Search for the cell housing the specified text and yield its [x, y] center coordinate. 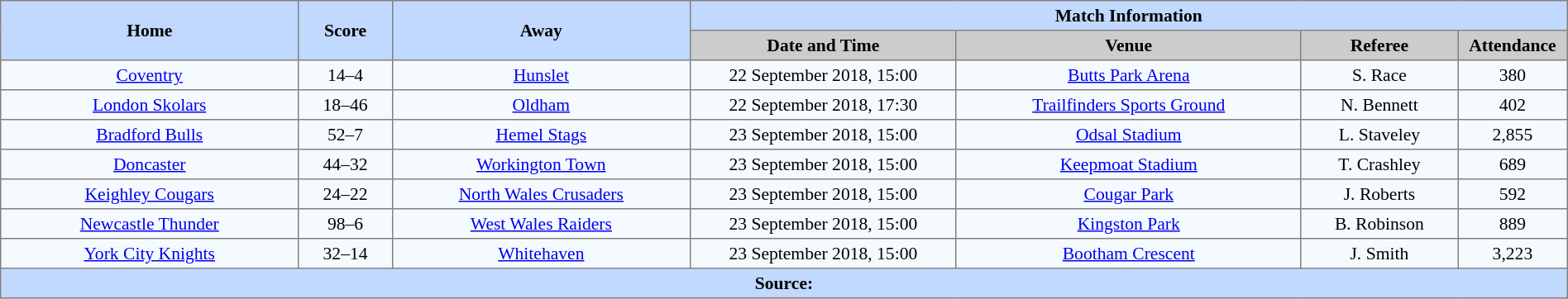
Whitehaven [541, 254]
18–46 [346, 105]
Bradford Bulls [150, 135]
689 [1513, 164]
22 September 2018, 17:30 [823, 105]
Score [346, 31]
Coventry [150, 75]
Odsal Stadium [1128, 135]
York City Knights [150, 254]
Hemel Stags [541, 135]
Trailfinders Sports Ground [1128, 105]
Keighley Cougars [150, 194]
Bootham Crescent [1128, 254]
Home [150, 31]
14–4 [346, 75]
Kingston Park [1128, 224]
44–32 [346, 164]
Oldham [541, 105]
Match Information [1128, 16]
Butts Park Arena [1128, 75]
Keepmoat Stadium [1128, 164]
32–14 [346, 254]
Attendance [1513, 45]
Away [541, 31]
24–22 [346, 194]
N. Bennett [1379, 105]
L. Staveley [1379, 135]
Doncaster [150, 164]
London Skolars [150, 105]
Date and Time [823, 45]
J. Smith [1379, 254]
Hunslet [541, 75]
Workington Town [541, 164]
98–6 [346, 224]
380 [1513, 75]
North Wales Crusaders [541, 194]
Cougar Park [1128, 194]
52–7 [346, 135]
2,855 [1513, 135]
J. Roberts [1379, 194]
402 [1513, 105]
22 September 2018, 15:00 [823, 75]
Source: [784, 283]
592 [1513, 194]
West Wales Raiders [541, 224]
3,223 [1513, 254]
Venue [1128, 45]
Referee [1379, 45]
B. Robinson [1379, 224]
T. Crashley [1379, 164]
S. Race [1379, 75]
889 [1513, 224]
Newcastle Thunder [150, 224]
